Find where the given text appears and provide that cell's center as (X, Y) coordinate. 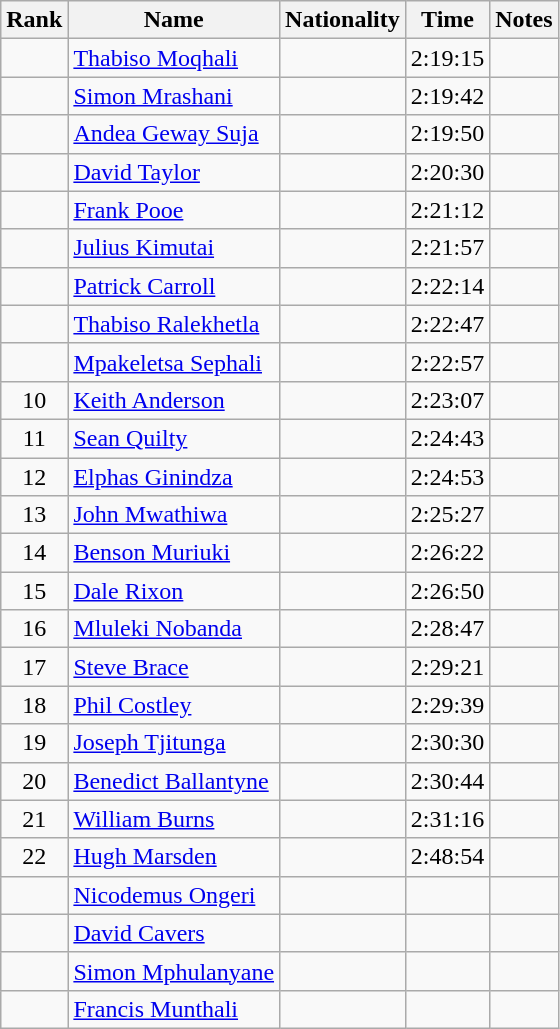
Francis Munthali (174, 1009)
14 (34, 553)
Simon Mphulanyane (174, 971)
Time (447, 20)
10 (34, 400)
2:28:47 (447, 629)
Joseph Tjitunga (174, 743)
Julius Kimutai (174, 248)
12 (34, 477)
16 (34, 629)
David Cavers (174, 933)
Mpakeletsa Sephali (174, 362)
18 (34, 705)
2:20:30 (447, 172)
2:26:50 (447, 591)
21 (34, 819)
Notes (524, 20)
2:25:27 (447, 515)
11 (34, 438)
John Mwathiwa (174, 515)
2:24:53 (447, 477)
2:30:44 (447, 781)
2:21:12 (447, 210)
Patrick Carroll (174, 286)
Keith Anderson (174, 400)
2:23:07 (447, 400)
Thabiso Ralekhetla (174, 324)
Simon Mrashani (174, 96)
2:24:43 (447, 438)
Andea Geway Suja (174, 134)
Benson Muriuki (174, 553)
2:30:30 (447, 743)
15 (34, 591)
Steve Brace (174, 667)
Benedict Ballantyne (174, 781)
2:29:39 (447, 705)
2:48:54 (447, 857)
2:19:15 (447, 58)
2:19:42 (447, 96)
2:22:47 (447, 324)
2:19:50 (447, 134)
William Burns (174, 819)
2:29:21 (447, 667)
Frank Pooe (174, 210)
Hugh Marsden (174, 857)
20 (34, 781)
2:31:16 (447, 819)
Sean Quilty (174, 438)
Nicodemus Ongeri (174, 895)
Elphas Ginindza (174, 477)
Rank (34, 20)
2:22:57 (447, 362)
Name (174, 20)
2:21:57 (447, 248)
Phil Costley (174, 705)
Mluleki Nobanda (174, 629)
13 (34, 515)
19 (34, 743)
2:22:14 (447, 286)
17 (34, 667)
2:26:22 (447, 553)
Thabiso Moqhali (174, 58)
22 (34, 857)
Nationality (343, 20)
David Taylor (174, 172)
Dale Rixon (174, 591)
